Provide the (X, Y) coordinate of the cell's center where the given text is located.  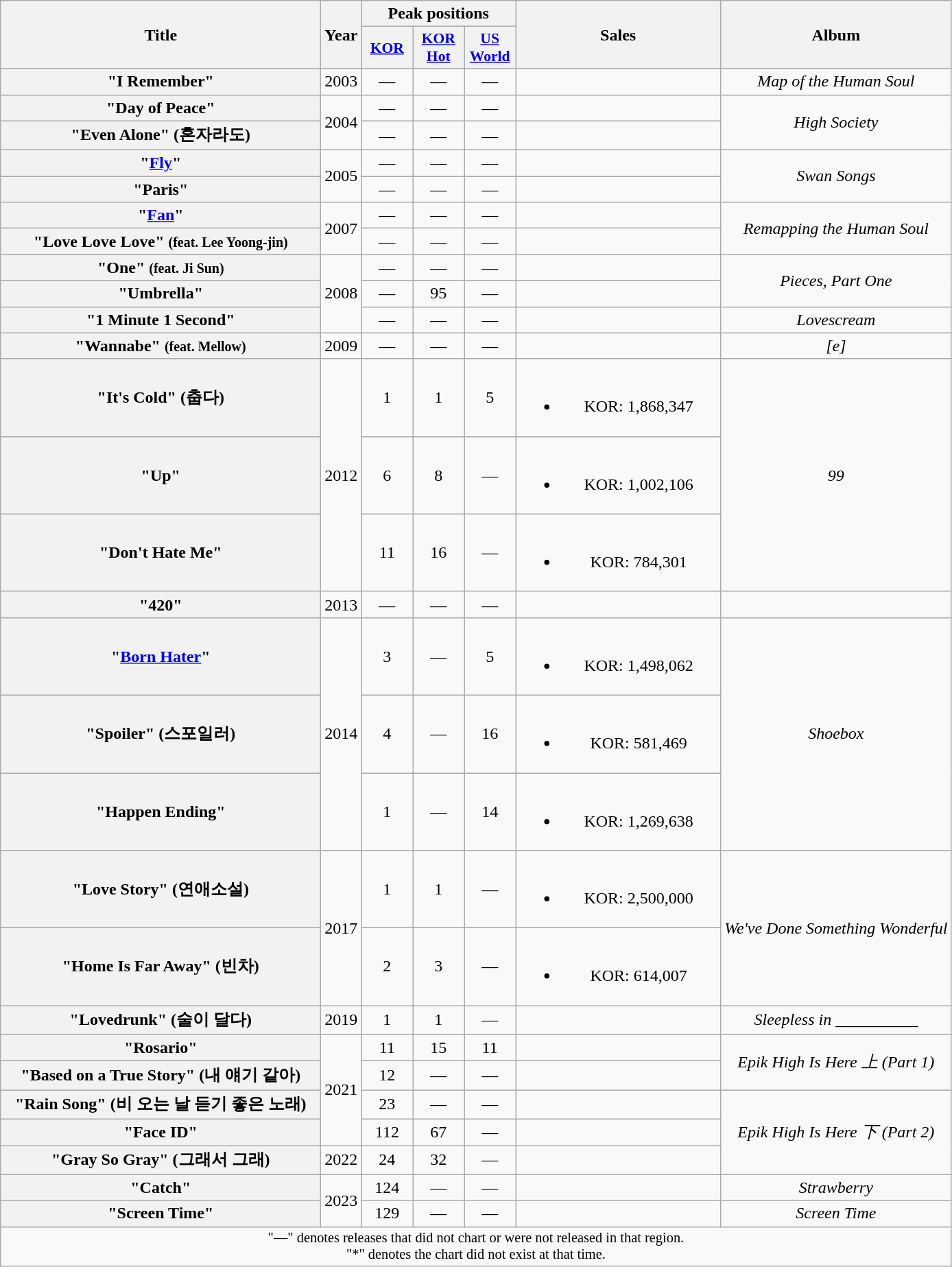
US World (490, 48)
"Wannabe" (feat. Mellow) (160, 346)
"Gray So Gray" (그래서 그래) (160, 1161)
2021 (342, 1089)
Album (836, 34)
KOR: 614,007 (619, 967)
"Happen Ending" (160, 811)
14 (490, 811)
Title (160, 34)
Shoebox (836, 734)
2012 (342, 475)
8 (439, 475)
"Spoiler" (스포일러) (160, 734)
129 (387, 1213)
KOR: 1,868,347 (619, 398)
2008 (342, 294)
[e] (836, 346)
2 (387, 967)
"One" (feat. Ji Sun) (160, 268)
2007 (342, 228)
"It's Cold" (춥다) (160, 398)
KOR: 2,500,000 (619, 889)
"—" denotes releases that did not chart or were not released in that region."*" denotes the chart did not exist at that time. (476, 1246)
2022 (342, 1161)
Remapping the Human Soul (836, 228)
"Born Hater" (160, 656)
"Home Is Far Away" (빈차) (160, 967)
6 (387, 475)
Lovescream (836, 320)
2004 (342, 122)
"Face ID" (160, 1132)
Sleepless in __________ (836, 1021)
32 (439, 1161)
"I Remember" (160, 82)
24 (387, 1161)
"Based on a True Story" (내 얘기 같아) (160, 1076)
"Fan" (160, 215)
"420" (160, 604)
2005 (342, 176)
"Paris" (160, 189)
12 (387, 1076)
"Umbrella" (160, 294)
"Catch" (160, 1187)
"Screen Time" (160, 1213)
"Rosario" (160, 1047)
2013 (342, 604)
67 (439, 1132)
Screen Time (836, 1213)
2017 (342, 928)
2019 (342, 1021)
"Day of Peace" (160, 108)
95 (439, 294)
Epik High Is Here 下 (Part 2) (836, 1132)
KORHot (439, 48)
We've Done Something Wonderful (836, 928)
2009 (342, 346)
23 (387, 1104)
High Society (836, 122)
Year (342, 34)
99 (836, 475)
112 (387, 1132)
Pieces, Part One (836, 281)
"1 Minute 1 Second" (160, 320)
Map of the Human Soul (836, 82)
2014 (342, 734)
KOR (387, 48)
"Up" (160, 475)
2023 (342, 1200)
KOR: 581,469 (619, 734)
4 (387, 734)
15 (439, 1047)
Peak positions (439, 14)
"Lovedrunk" (술이 달다) (160, 1021)
2003 (342, 82)
KOR: 1,269,638 (619, 811)
"Even Alone" (혼자라도) (160, 136)
KOR: 784,301 (619, 553)
"Rain Song" (비 오는 날 듣기 좋은 노래) (160, 1104)
"Don't Hate Me" (160, 553)
"Love Story" (연애소설) (160, 889)
KOR: 1,498,062 (619, 656)
Strawberry (836, 1187)
Epik High Is Here 上 (Part 1) (836, 1062)
Swan Songs (836, 176)
124 (387, 1187)
KOR: 1,002,106 (619, 475)
"Love Love Love" (feat. Lee Yoong-jin) (160, 241)
"Fly" (160, 163)
Sales (619, 34)
